Search for the cell housing the specified text and yield its (X, Y) center coordinate. 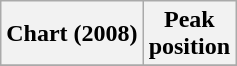
Peakposition (189, 34)
Chart (2008) (72, 34)
